Provide the (x, y) coordinate of the cell's center where the given text is located.  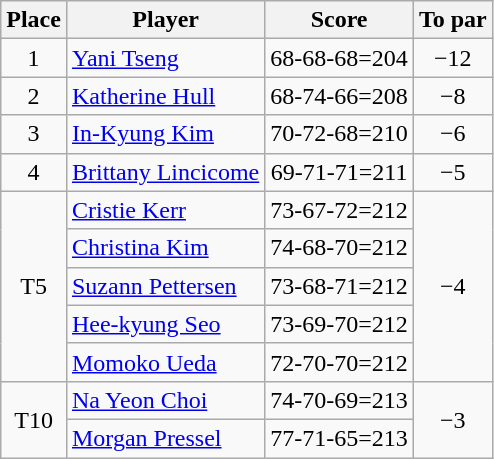
Hee-kyung Seo (165, 324)
−8 (452, 96)
74-68-70=212 (340, 248)
77-71-65=213 (340, 438)
Katherine Hull (165, 96)
69-71-71=211 (340, 172)
Momoko Ueda (165, 362)
Cristie Kerr (165, 210)
−6 (452, 134)
Player (165, 20)
3 (34, 134)
Place (34, 20)
68-68-68=204 (340, 58)
Na Yeon Choi (165, 400)
Suzann Pettersen (165, 286)
Morgan Pressel (165, 438)
73-69-70=212 (340, 324)
−3 (452, 419)
74-70-69=213 (340, 400)
−12 (452, 58)
T10 (34, 419)
To par (452, 20)
Christina Kim (165, 248)
−4 (452, 286)
72-70-70=212 (340, 362)
Brittany Lincicome (165, 172)
4 (34, 172)
In-Kyung Kim (165, 134)
73-68-71=212 (340, 286)
Score (340, 20)
−5 (452, 172)
73-67-72=212 (340, 210)
Yani Tseng (165, 58)
T5 (34, 286)
1 (34, 58)
68-74-66=208 (340, 96)
70-72-68=210 (340, 134)
2 (34, 96)
